Determine the [X, Y] coordinate at the center of the cell enclosing the given text.  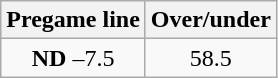
ND –7.5 [74, 58]
58.5 [210, 58]
Pregame line [74, 20]
Over/under [210, 20]
